Return the (X, Y) coordinate for the center point of the cell that contains the specified text.  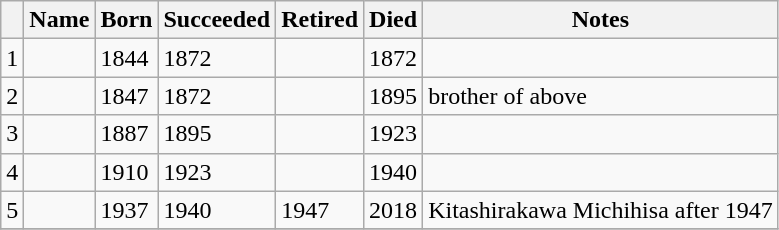
2 (12, 96)
3 (12, 134)
Retired (320, 20)
1 (12, 58)
Born (126, 20)
Succeeded (217, 20)
Died (394, 20)
1947 (320, 210)
1844 (126, 58)
1937 (126, 210)
2018 (394, 210)
4 (12, 172)
brother of above (601, 96)
Notes (601, 20)
1910 (126, 172)
1847 (126, 96)
Kitashirakawa Michihisa after 1947 (601, 210)
Name (60, 20)
1887 (126, 134)
5 (12, 210)
